Capture the cell that displays the provided text and extract its [X, Y] central coordinate. 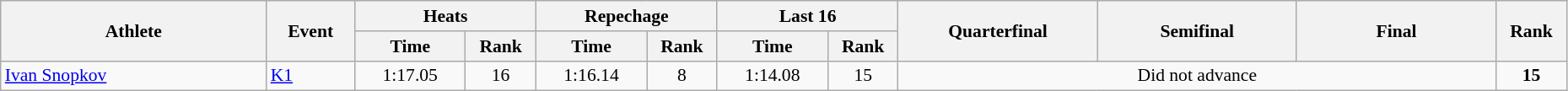
Athlete [133, 30]
Event [310, 30]
1:14.08 [773, 76]
K1 [310, 76]
1:16.14 [590, 76]
1:17.05 [410, 76]
Quarterfinal [998, 30]
16 [501, 76]
Repechage [626, 16]
Ivan Snopkov [133, 76]
Heats [445, 16]
8 [682, 76]
Semifinal [1197, 30]
Final [1396, 30]
Last 16 [808, 16]
Did not advance [1198, 76]
